Scan for the cell matching the given text and deliver its (x, y) coordinate at center. 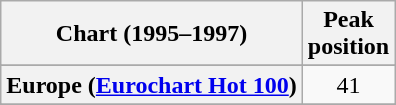
Peakposition (348, 34)
Europe (Eurochart Hot 100) (152, 85)
Chart (1995–1997) (152, 34)
41 (348, 85)
